Detect which cell encompasses the target text, then output its (x, y) center coordinate. 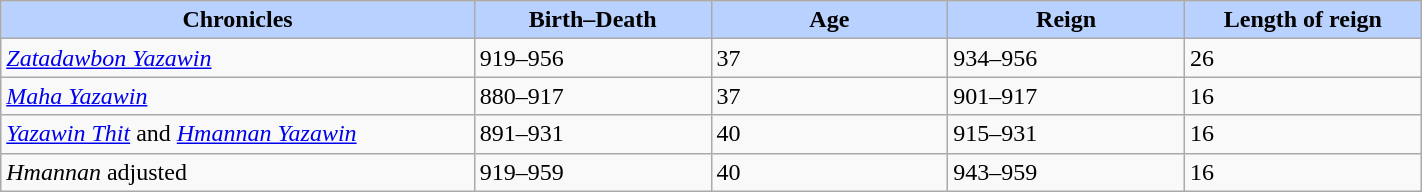
901–917 (1066, 96)
Maha Yazawin (238, 96)
934–956 (1066, 58)
Reign (1066, 20)
919–956 (592, 58)
919–959 (592, 172)
880–917 (592, 96)
Zatadawbon Yazawin (238, 58)
891–931 (592, 134)
Age (830, 20)
943–959 (1066, 172)
Chronicles (238, 20)
Length of reign (1302, 20)
915–931 (1066, 134)
Hmannan adjusted (238, 172)
Birth–Death (592, 20)
Yazawin Thit and Hmannan Yazawin (238, 134)
26 (1302, 58)
